Return the [x, y] coordinate for the center point of the cell that contains the specified text.  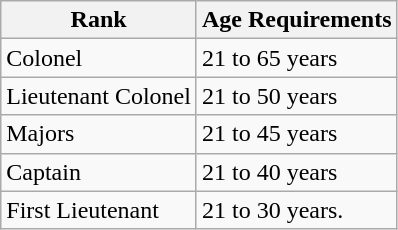
Colonel [99, 58]
Captain [99, 172]
21 to 50 years [296, 96]
First Lieutenant [99, 210]
21 to 45 years [296, 134]
Age Requirements [296, 20]
21 to 40 years [296, 172]
21 to 30 years. [296, 210]
21 to 65 years [296, 58]
Rank [99, 20]
Majors [99, 134]
Lieutenant Colonel [99, 96]
